Extract the [x, y] coordinate from the center of the cell holding the provided text.  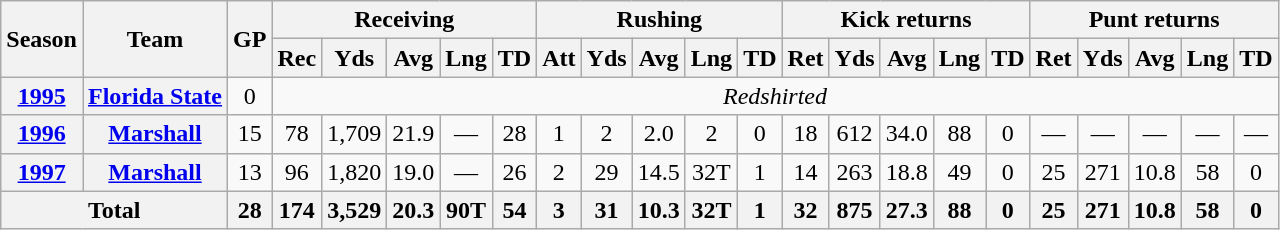
2.0 [658, 134]
Rec [297, 58]
14.5 [658, 172]
10.3 [658, 210]
18 [806, 134]
26 [514, 172]
1995 [42, 96]
15 [250, 134]
13 [250, 172]
Season [42, 39]
Receiving [404, 20]
Redshirted [775, 96]
18.8 [906, 172]
GP [250, 39]
Att [559, 58]
78 [297, 134]
Kick returns [906, 20]
27.3 [906, 210]
1,709 [354, 134]
Total [114, 210]
1997 [42, 172]
875 [854, 210]
96 [297, 172]
3,529 [354, 210]
3 [559, 210]
20.3 [414, 210]
1,820 [354, 172]
Florida State [154, 96]
1996 [42, 134]
Team [154, 39]
49 [959, 172]
21.9 [414, 134]
34.0 [906, 134]
54 [514, 210]
612 [854, 134]
29 [606, 172]
Punt returns [1154, 20]
14 [806, 172]
90T [466, 210]
31 [606, 210]
Rushing [660, 20]
32 [806, 210]
174 [297, 210]
19.0 [414, 172]
263 [854, 172]
